Determine the (x, y) coordinate at the center of the cell enclosing the given text.  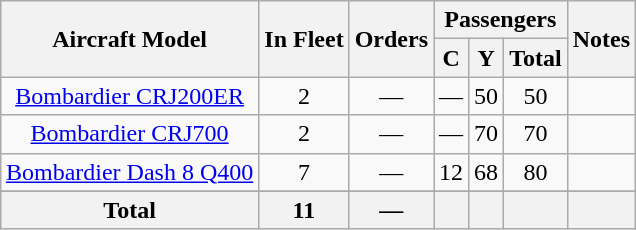
Notes (601, 39)
12 (452, 172)
80 (536, 172)
Orders (391, 39)
Bombardier CRJ700 (129, 134)
68 (486, 172)
Y (486, 58)
Aircraft Model (129, 39)
Bombardier Dash 8 Q400 (129, 172)
11 (304, 210)
C (452, 58)
In Fleet (304, 39)
Passengers (501, 20)
7 (304, 172)
Bombardier CRJ200ER (129, 96)
